Determine the (x, y) coordinate at the center of the cell enclosing the given text.  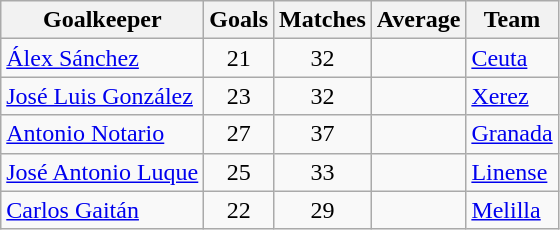
Team (512, 20)
29 (323, 210)
23 (239, 96)
Melilla (512, 210)
Ceuta (512, 58)
José Luis González (102, 96)
37 (323, 134)
27 (239, 134)
Matches (323, 20)
Álex Sánchez (102, 58)
Antonio Notario (102, 134)
José Antonio Luque (102, 172)
Carlos Gaitán (102, 210)
Goalkeeper (102, 20)
Average (418, 20)
Linense (512, 172)
25 (239, 172)
21 (239, 58)
Xerez (512, 96)
Goals (239, 20)
22 (239, 210)
33 (323, 172)
Granada (512, 134)
